Identify which cell holds the provided text, then report its [X, Y] central coordinate. 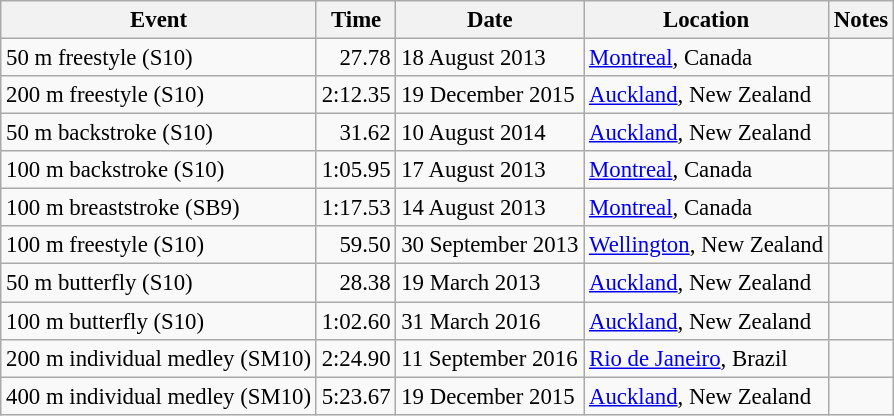
27.78 [356, 58]
5:23.67 [356, 396]
Rio de Janeiro, Brazil [706, 358]
2:12.35 [356, 95]
50 m freestyle (S10) [159, 58]
1:05.95 [356, 170]
59.50 [356, 245]
100 m butterfly (S10) [159, 321]
Time [356, 20]
30 September 2013 [490, 245]
100 m breaststroke (SB9) [159, 208]
200 m freestyle (S10) [159, 95]
18 August 2013 [490, 58]
1:17.53 [356, 208]
11 September 2016 [490, 358]
100 m freestyle (S10) [159, 245]
400 m individual medley (SM10) [159, 396]
1:02.60 [356, 321]
14 August 2013 [490, 208]
50 m backstroke (S10) [159, 133]
100 m backstroke (S10) [159, 170]
Location [706, 20]
Notes [860, 20]
31 March 2016 [490, 321]
17 August 2013 [490, 170]
28.38 [356, 283]
Date [490, 20]
50 m butterfly (S10) [159, 283]
10 August 2014 [490, 133]
Event [159, 20]
Wellington, New Zealand [706, 245]
200 m individual medley (SM10) [159, 358]
31.62 [356, 133]
19 March 2013 [490, 283]
2:24.90 [356, 358]
